Identify which cell holds the provided text, then report its (x, y) central coordinate. 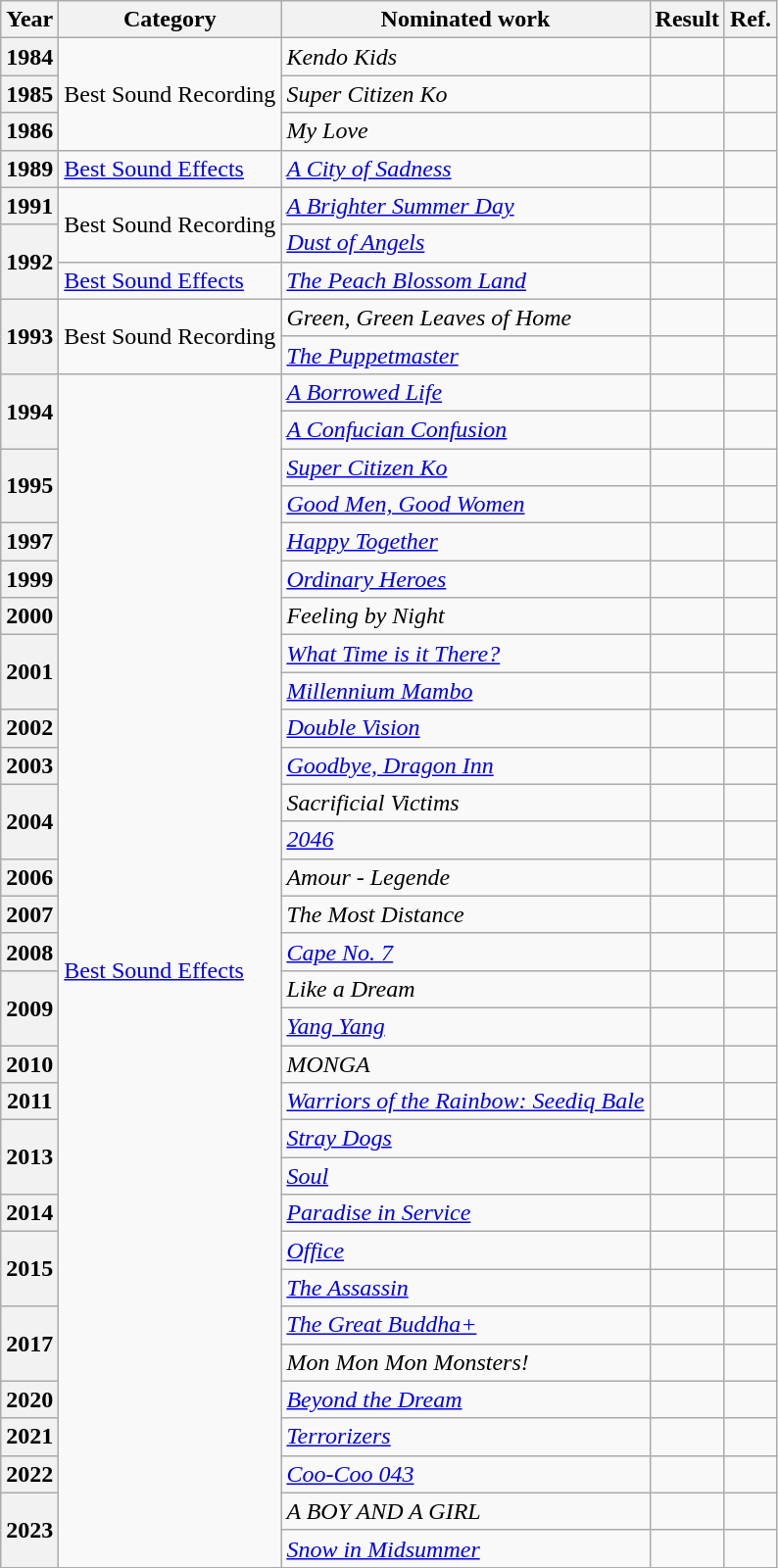
2046 (465, 840)
Category (170, 20)
Soul (465, 1176)
1993 (29, 336)
Mon Mon Mon Monsters! (465, 1362)
Result (687, 20)
1986 (29, 131)
Feeling by Night (465, 616)
2002 (29, 728)
A BOY AND A GIRL (465, 1511)
1999 (29, 579)
Goodbye, Dragon Inn (465, 765)
2009 (29, 1007)
The Great Buddha+ (465, 1325)
Ref. (751, 20)
1997 (29, 542)
Ordinary Heroes (465, 579)
2010 (29, 1063)
Stray Dogs (465, 1139)
Green, Green Leaves of Home (465, 318)
The Peach Blossom Land (465, 280)
A Confucian Confusion (465, 429)
Like a Dream (465, 989)
1994 (29, 411)
MONGA (465, 1063)
Happy Together (465, 542)
Year (29, 20)
Double Vision (465, 728)
2013 (29, 1157)
2022 (29, 1474)
The Assassin (465, 1288)
1989 (29, 169)
1992 (29, 262)
A Borrowed Life (465, 392)
2023 (29, 1530)
2011 (29, 1102)
My Love (465, 131)
2017 (29, 1344)
Paradise in Service (465, 1213)
2020 (29, 1399)
Office (465, 1250)
Sacrificial Victims (465, 803)
2007 (29, 914)
Nominated work (465, 20)
A Brighter Summer Day (465, 206)
1984 (29, 57)
Cape No. 7 (465, 952)
2014 (29, 1213)
2008 (29, 952)
Yang Yang (465, 1026)
1985 (29, 94)
2004 (29, 821)
2021 (29, 1437)
Millennium Mambo (465, 691)
2006 (29, 877)
A City of Sadness (465, 169)
2015 (29, 1269)
The Puppetmaster (465, 355)
The Most Distance (465, 914)
Beyond the Dream (465, 1399)
1991 (29, 206)
Terrorizers (465, 1437)
Amour - Legende (465, 877)
Kendo Kids (465, 57)
Dust of Angels (465, 243)
Good Men, Good Women (465, 505)
1995 (29, 486)
Coo-Coo 043 (465, 1474)
2001 (29, 672)
Snow in Midsummer (465, 1548)
2000 (29, 616)
2003 (29, 765)
Warriors of the Rainbow: Seediq Bale (465, 1102)
What Time is it There? (465, 654)
